Return [x, y] of the center of cell containing provided text 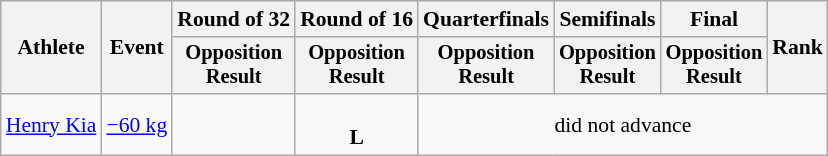
Event [136, 48]
Round of 16 [356, 19]
Round of 32 [234, 19]
Henry Kia [52, 124]
Athlete [52, 48]
Final [714, 19]
Rank [798, 48]
L [356, 124]
Semifinals [608, 19]
Quarterfinals [486, 19]
−60 kg [136, 124]
did not advance [623, 124]
